From the cell containing the given text, extract its center point as [X, Y] coordinate. 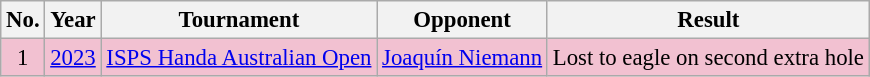
Lost to eagle on second extra hole [708, 58]
Joaquín Niemann [462, 58]
Result [708, 20]
Tournament [239, 20]
1 [23, 58]
No. [23, 20]
Year [73, 20]
Opponent [462, 20]
2023 [73, 58]
ISPS Handa Australian Open [239, 58]
